Find where the given text appears and provide that cell's center as [x, y] coordinate. 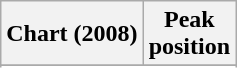
Peakposition [189, 34]
Chart (2008) [72, 34]
